From the cell containing the given text, extract its center point as [x, y] coordinate. 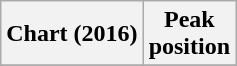
Chart (2016) [72, 34]
Peakposition [189, 34]
